Return the (x, y) coordinate for the center point of the cell that contains the specified text.  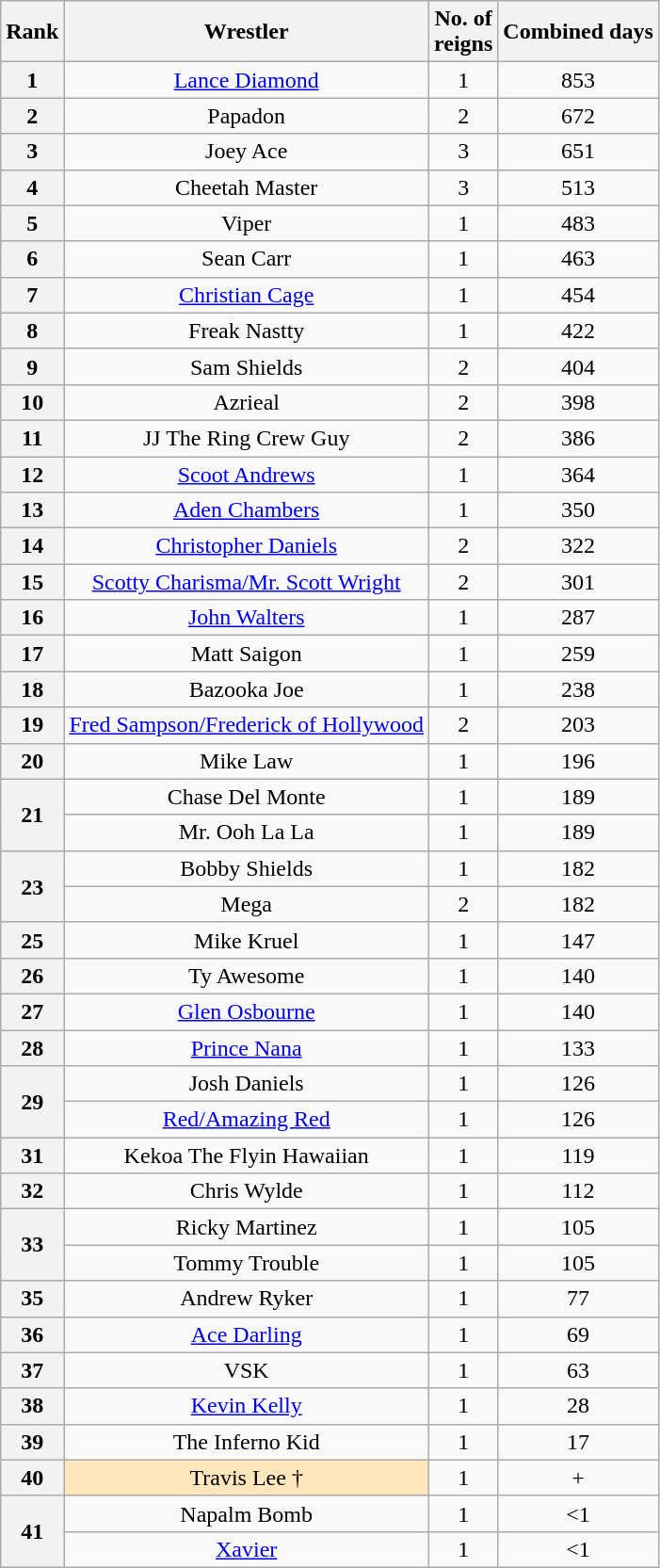
16 (32, 618)
20 (32, 761)
Joey Ace (247, 152)
Prince Nana (247, 1048)
40 (32, 1478)
14 (32, 546)
18 (32, 689)
853 (578, 80)
11 (32, 438)
19 (32, 725)
35 (32, 1299)
+ (578, 1478)
Andrew Ryker (247, 1299)
The Inferno Kid (247, 1442)
Mike Law (247, 761)
672 (578, 116)
133 (578, 1048)
651 (578, 152)
77 (578, 1299)
238 (578, 689)
5 (32, 223)
Freak Nastty (247, 331)
Christopher Daniels (247, 546)
10 (32, 402)
27 (32, 1011)
37 (32, 1370)
422 (578, 331)
Christian Cage (247, 295)
404 (578, 366)
29 (32, 1102)
Fred Sampson/Frederick of Hollywood (247, 725)
21 (32, 815)
4 (32, 187)
Matt Saigon (247, 654)
Aden Chambers (247, 510)
322 (578, 546)
Travis Lee † (247, 1478)
7 (32, 295)
483 (578, 223)
33 (32, 1245)
364 (578, 474)
John Walters (247, 618)
JJ The Ring Crew Guy (247, 438)
Kevin Kelly (247, 1406)
Tommy Trouble (247, 1263)
Azrieal (247, 402)
63 (578, 1370)
38 (32, 1406)
39 (32, 1442)
Napalm Bomb (247, 1513)
Combined days (578, 32)
41 (32, 1531)
Mike Kruel (247, 940)
9 (32, 366)
Xavier (247, 1549)
Scotty Charisma/Mr. Scott Wright (247, 582)
147 (578, 940)
Bazooka Joe (247, 689)
119 (578, 1156)
12 (32, 474)
15 (32, 582)
Mega (247, 904)
6 (32, 259)
Red/Amazing Red (247, 1120)
Chase Del Monte (247, 797)
8 (32, 331)
Chris Wylde (247, 1191)
Josh Daniels (247, 1084)
Rank (32, 32)
25 (32, 940)
VSK (247, 1370)
Mr. Ooh La La (247, 832)
203 (578, 725)
Bobby Shields (247, 868)
Lance Diamond (247, 80)
386 (578, 438)
350 (578, 510)
Cheetah Master (247, 187)
454 (578, 295)
69 (578, 1334)
Kekoa The Flyin Hawaiian (247, 1156)
Ricky Martinez (247, 1227)
32 (32, 1191)
196 (578, 761)
463 (578, 259)
398 (578, 402)
Ace Darling (247, 1334)
Sam Shields (247, 366)
Viper (247, 223)
Scoot Andrews (247, 474)
301 (578, 582)
23 (32, 886)
Wrestler (247, 32)
No. ofreigns (463, 32)
513 (578, 187)
26 (32, 976)
36 (32, 1334)
Ty Awesome (247, 976)
31 (32, 1156)
287 (578, 618)
Glen Osbourne (247, 1011)
Sean Carr (247, 259)
Papadon (247, 116)
112 (578, 1191)
13 (32, 510)
259 (578, 654)
